Search for the cell housing the specified text and yield its (x, y) center coordinate. 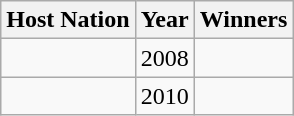
Year (164, 20)
Host Nation (68, 20)
Winners (244, 20)
2008 (164, 58)
2010 (164, 96)
